From the cell containing the given text, extract its center point as [X, Y] coordinate. 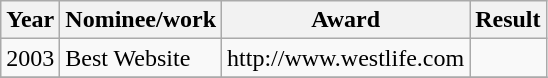
http://www.westlife.com [346, 58]
Year [30, 20]
Result [508, 20]
Best Website [141, 58]
Nominee/work [141, 20]
Award [346, 20]
2003 [30, 58]
